Return the [X, Y] coordinate for the center point of the cell that contains the specified text.  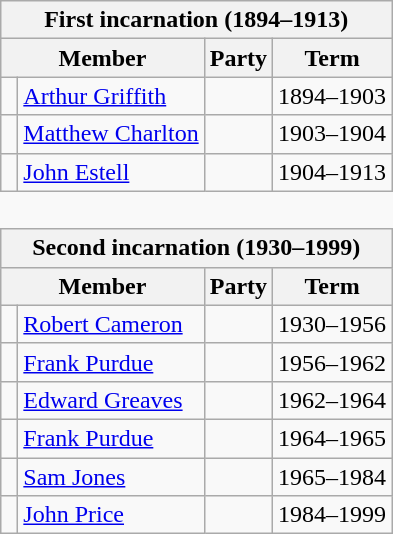
1904–1913 [332, 172]
1964–1965 [332, 438]
Robert Cameron [111, 324]
Edward Greaves [111, 400]
John Price [111, 515]
1956–1962 [332, 362]
Matthew Charlton [111, 134]
First incarnation (1894–1913) [196, 20]
1894–1903 [332, 96]
1965–1984 [332, 477]
Second incarnation (1930–1999) [196, 248]
1903–1904 [332, 134]
1962–1964 [332, 400]
1984–1999 [332, 515]
Sam Jones [111, 477]
John Estell [111, 172]
Arthur Griffith [111, 96]
1930–1956 [332, 324]
